Output the [x, y] coordinate of the center of the cell containing the given text.  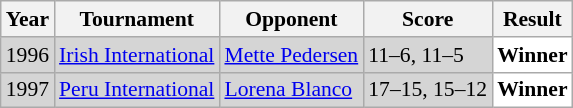
Irish International [136, 55]
Lorena Blanco [291, 90]
Mette Pedersen [291, 55]
Score [428, 19]
Result [532, 19]
Peru International [136, 90]
1997 [28, 90]
17–15, 15–12 [428, 90]
Opponent [291, 19]
1996 [28, 55]
Year [28, 19]
11–6, 11–5 [428, 55]
Tournament [136, 19]
